Return the [X, Y] coordinate for the center point of the cell that contains the specified text.  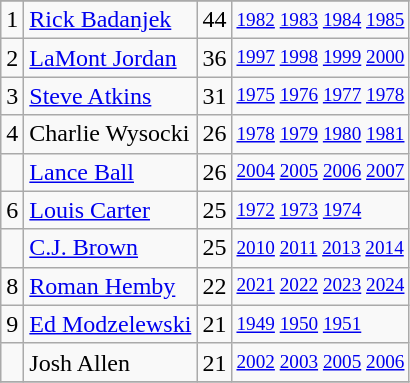
Lance Ball [110, 172]
1982 1983 1984 1985 [320, 20]
6 [12, 210]
3 [12, 96]
Steve Atkins [110, 96]
22 [214, 286]
2 [12, 58]
Charlie Wysocki [110, 134]
2021 2022 2023 2024 [320, 286]
1997 1998 1999 2000 [320, 58]
Ed Modzelewski [110, 324]
1978 1979 1980 1981 [320, 134]
Roman Hemby [110, 286]
LaMont Jordan [110, 58]
1975 1976 1977 1978 [320, 96]
4 [12, 134]
9 [12, 324]
2002 2003 2005 2006 [320, 362]
Louis Carter [110, 210]
C.J. Brown [110, 248]
1949 1950 1951 [320, 324]
2004 2005 2006 2007 [320, 172]
Rick Badanjek [110, 20]
36 [214, 58]
1 [12, 20]
31 [214, 96]
8 [12, 286]
Josh Allen [110, 362]
2010 2011 2013 2014 [320, 248]
1972 1973 1974 [320, 210]
44 [214, 20]
